Find where the given text appears and provide that cell's center as (x, y) coordinate. 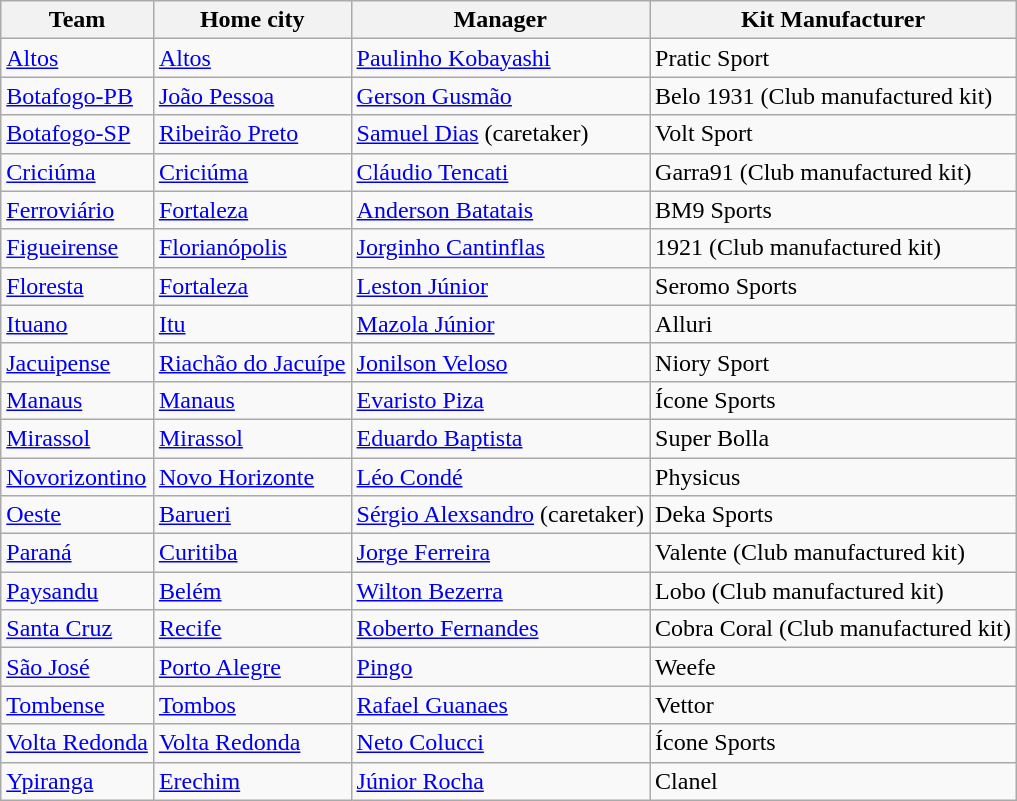
Seromo Sports (834, 286)
Figueirense (78, 248)
Pingo (500, 667)
Jorge Ferreira (500, 553)
Leston Júnior (500, 286)
Valente (Club manufactured kit) (834, 553)
Sérgio Alexsandro (caretaker) (500, 515)
Tombos (252, 705)
Pratic Sport (834, 58)
Mazola Júnior (500, 324)
Ribeirão Preto (252, 134)
Cláudio Tencati (500, 172)
Floresta (78, 286)
Curitiba (252, 553)
São José (78, 667)
1921 (Club manufactured kit) (834, 248)
Vettor (834, 705)
Neto Colucci (500, 743)
Lobo (Club manufactured kit) (834, 591)
BM9 Sports (834, 210)
Belo 1931 (Club manufactured kit) (834, 96)
Léo Condé (500, 477)
Novo Horizonte (252, 477)
Porto Alegre (252, 667)
Home city (252, 20)
Novorizontino (78, 477)
Ferroviário (78, 210)
Alluri (834, 324)
Niory Sport (834, 362)
Jacuipense (78, 362)
Rafael Guanaes (500, 705)
Clanel (834, 781)
Weefe (834, 667)
Belém (252, 591)
Team (78, 20)
Samuel Dias (caretaker) (500, 134)
Volt Sport (834, 134)
Paulinho Kobayashi (500, 58)
Botafogo-PB (78, 96)
Itu (252, 324)
Gerson Gusmão (500, 96)
Super Bolla (834, 438)
Riachão do Jacuípe (252, 362)
Garra91 (Club manufactured kit) (834, 172)
Manager (500, 20)
Kit Manufacturer (834, 20)
Ypiranga (78, 781)
Botafogo-SP (78, 134)
Paysandu (78, 591)
Florianópolis (252, 248)
Paraná (78, 553)
Ituano (78, 324)
Evaristo Piza (500, 400)
Deka Sports (834, 515)
Anderson Batatais (500, 210)
Erechim (252, 781)
Tombense (78, 705)
Jonilson Veloso (500, 362)
Recife (252, 629)
Wilton Bezerra (500, 591)
Eduardo Baptista (500, 438)
Júnior Rocha (500, 781)
Jorginho Cantinflas (500, 248)
Santa Cruz (78, 629)
Oeste (78, 515)
Cobra Coral (Club manufactured kit) (834, 629)
João Pessoa (252, 96)
Physicus (834, 477)
Barueri (252, 515)
Roberto Fernandes (500, 629)
